Identify which cell holds the provided text, then report its (x, y) central coordinate. 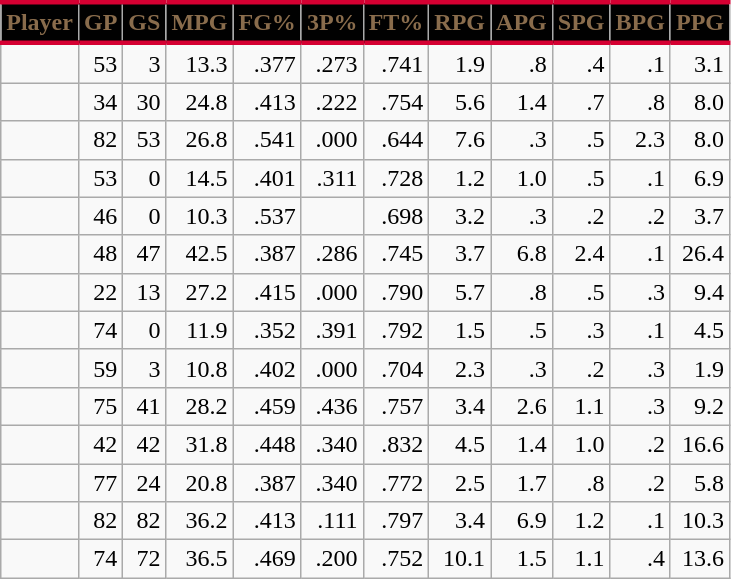
.352 (267, 330)
.790 (396, 292)
.752 (396, 559)
.792 (396, 330)
MPG (200, 22)
10.8 (200, 368)
.402 (267, 368)
Player (40, 22)
.111 (332, 521)
.698 (396, 216)
5.8 (700, 483)
13.3 (200, 63)
11.9 (200, 330)
3.2 (460, 216)
SPG (581, 22)
GP (100, 22)
.448 (267, 444)
75 (100, 406)
.704 (396, 368)
FG% (267, 22)
2.6 (522, 406)
31.8 (200, 444)
28.2 (200, 406)
27.2 (200, 292)
3.1 (700, 63)
RPG (460, 22)
13 (144, 292)
.222 (332, 102)
41 (144, 406)
.745 (396, 254)
.644 (396, 140)
.459 (267, 406)
.797 (396, 521)
.537 (267, 216)
.273 (332, 63)
72 (144, 559)
PPG (700, 22)
9.4 (700, 292)
34 (100, 102)
14.5 (200, 178)
5.7 (460, 292)
3P% (332, 22)
24 (144, 483)
24.8 (200, 102)
48 (100, 254)
APG (522, 22)
30 (144, 102)
2.5 (460, 483)
.415 (267, 292)
16.6 (700, 444)
.728 (396, 178)
22 (100, 292)
6.8 (522, 254)
.401 (267, 178)
42.5 (200, 254)
FT% (396, 22)
.469 (267, 559)
5.6 (460, 102)
BPG (640, 22)
GS (144, 22)
7.6 (460, 140)
.377 (267, 63)
20.8 (200, 483)
.832 (396, 444)
.311 (332, 178)
.286 (332, 254)
47 (144, 254)
.200 (332, 559)
36.2 (200, 521)
26.8 (200, 140)
26.4 (700, 254)
10.1 (460, 559)
46 (100, 216)
2.4 (581, 254)
.757 (396, 406)
9.2 (700, 406)
13.6 (700, 559)
.436 (332, 406)
1.7 (522, 483)
.754 (396, 102)
36.5 (200, 559)
.7 (581, 102)
.772 (396, 483)
59 (100, 368)
77 (100, 483)
.391 (332, 330)
.541 (267, 140)
.741 (396, 63)
